Output the (X, Y) coordinate of the center of the cell containing the given text.  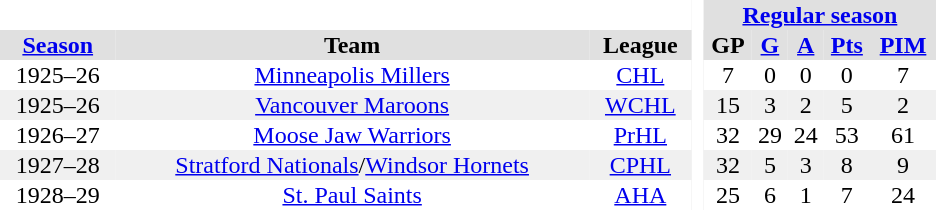
Regular season (820, 15)
15 (728, 105)
AHA (640, 195)
61 (903, 135)
Moose Jaw Warriors (352, 135)
PIM (903, 45)
League (640, 45)
WCHL (640, 105)
29 (770, 135)
6 (770, 195)
St. Paul Saints (352, 195)
Minneapolis Millers (352, 75)
PrHL (640, 135)
Stratford Nationals/Windsor Hornets (352, 165)
1927–28 (58, 165)
CHL (640, 75)
Pts (847, 45)
Season (58, 45)
25 (728, 195)
1 (806, 195)
Team (352, 45)
1928–29 (58, 195)
G (770, 45)
Vancouver Maroons (352, 105)
53 (847, 135)
8 (847, 165)
1926–27 (58, 135)
A (806, 45)
9 (903, 165)
CPHL (640, 165)
GP (728, 45)
